Pinpoint the cell where the given text exists, returning its [x, y] midpoint coordinate. 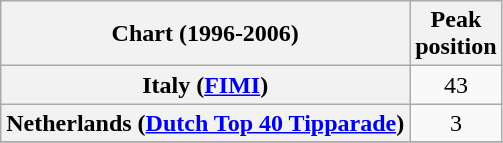
Italy (FIMI) [206, 85]
43 [456, 85]
Netherlands (Dutch Top 40 Tipparade) [206, 123]
3 [456, 123]
Chart (1996-2006) [206, 34]
Peak position [456, 34]
